Detect which cell encompasses the target text, then output its [X, Y] center coordinate. 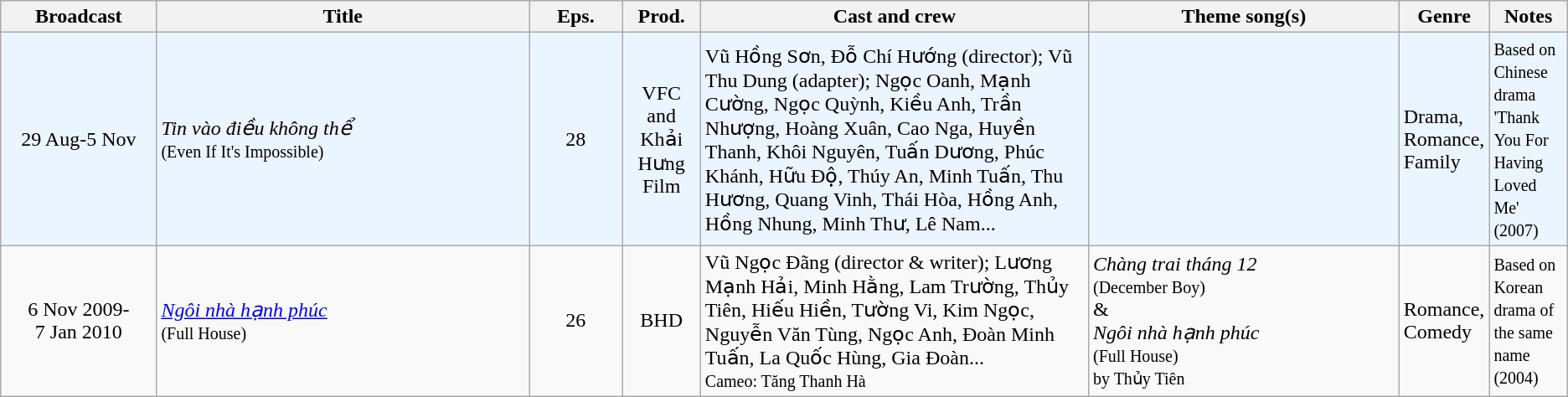
Eps. [576, 17]
Prod. [662, 17]
VFCandKhải Hưng Film [662, 139]
28 [576, 139]
6 Nov 2009-7 Jan 2010 [79, 322]
Romance, Comedy [1444, 322]
Based on Korean drama of the same name (2004) [1528, 322]
Notes [1528, 17]
BHD [662, 322]
Drama, Romance, Family [1444, 139]
Tin vào điều không thể (Even If It's Impossible) [343, 139]
26 [576, 322]
Broadcast [79, 17]
Genre [1444, 17]
Theme song(s) [1243, 17]
Title [343, 17]
Ngôi nhà hạnh phúc (Full House) [343, 322]
Cast and crew [895, 17]
29 Aug-5 Nov [79, 139]
Based on Chinese drama 'Thank You For Having Loved Me' (2007) [1528, 139]
Chàng trai tháng 12 (December Boy)&Ngôi nhà hạnh phúc (Full House)by Thủy Tiên [1243, 322]
